Find where the given text appears and provide that cell's center as [X, Y] coordinate. 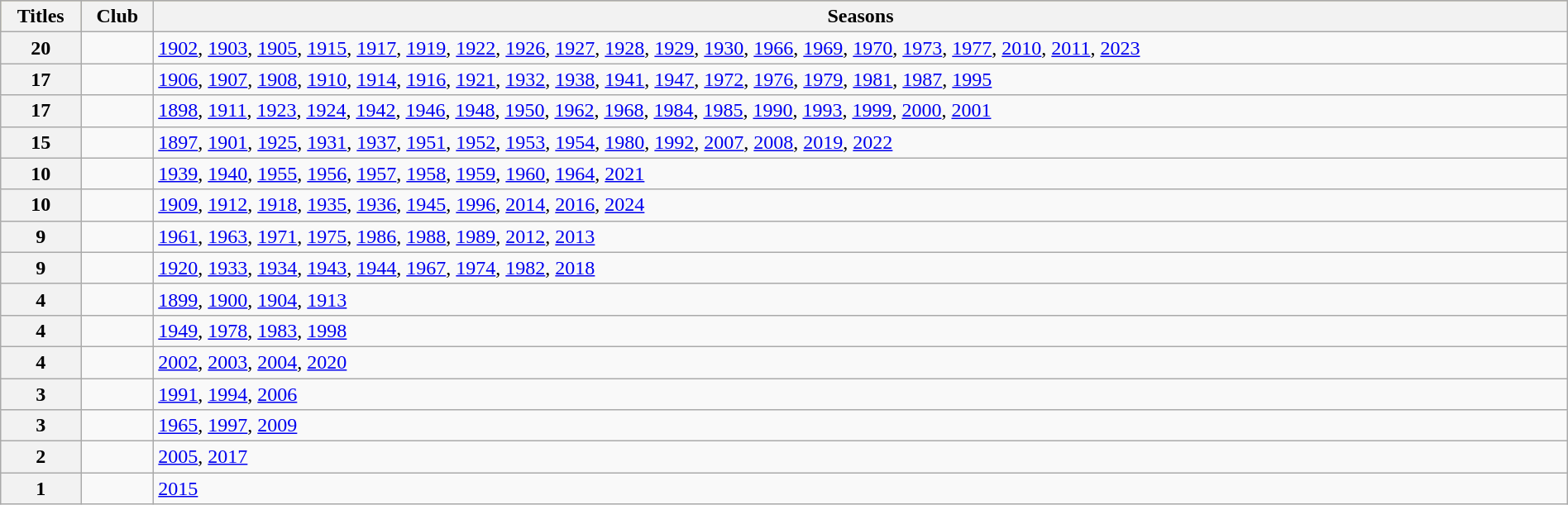
1939, 1940, 1955, 1956, 1957, 1958, 1959, 1960, 1964, 2021 [860, 174]
1899, 1900, 1904, 1913 [860, 299]
20 [41, 48]
1991, 1994, 2006 [860, 394]
1897, 1901, 1925, 1931, 1937, 1951, 1952, 1953, 1954, 1980, 1992, 2007, 2008, 2019, 2022 [860, 142]
1961, 1963, 1971, 1975, 1986, 1988, 1989, 2012, 2013 [860, 236]
Seasons [860, 17]
1 [41, 488]
1898, 1911, 1923, 1924, 1942, 1946, 1948, 1950, 1962, 1968, 1984, 1985, 1990, 1993, 1999, 2000, 2001 [860, 111]
1949, 1978, 1983, 1998 [860, 331]
Club [117, 17]
1965, 1997, 2009 [860, 426]
1909, 1912, 1918, 1935, 1936, 1945, 1996, 2014, 2016, 2024 [860, 205]
2005, 2017 [860, 457]
Titles [41, 17]
2002, 2003, 2004, 2020 [860, 362]
2 [41, 457]
2015 [860, 488]
15 [41, 142]
1906, 1907, 1908, 1910, 1914, 1916, 1921, 1932, 1938, 1941, 1947, 1972, 1976, 1979, 1981, 1987, 1995 [860, 79]
1902, 1903, 1905, 1915, 1917, 1919, 1922, 1926, 1927, 1928, 1929, 1930, 1966, 1969, 1970, 1973, 1977, 2010, 2011, 2023 [860, 48]
1920, 1933, 1934, 1943, 1944, 1967, 1974, 1982, 2018 [860, 268]
